For the text-containing cell, return its midpoint in (x, y) coordinate format. 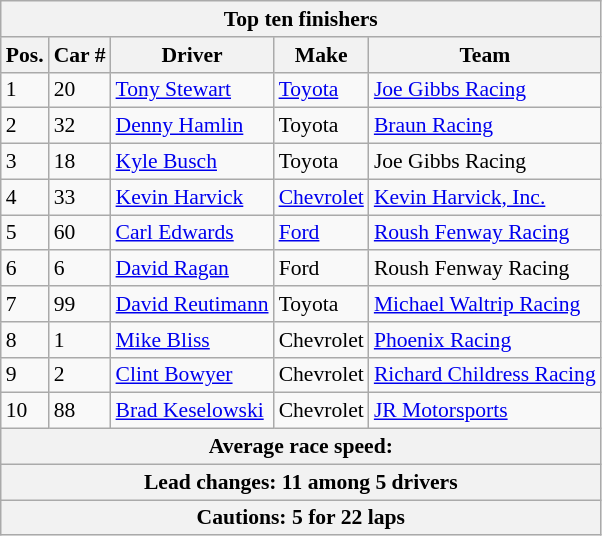
Braun Racing (485, 126)
Denny Hamlin (192, 126)
3 (25, 162)
99 (80, 304)
18 (80, 162)
Richard Childress Racing (485, 375)
Phoenix Racing (485, 340)
33 (80, 197)
5 (25, 233)
Top ten finishers (301, 19)
Average race speed: (301, 447)
Michael Waltrip Racing (485, 304)
Team (485, 55)
10 (25, 411)
Car # (80, 55)
Kevin Harvick, Inc. (485, 197)
Make (322, 55)
Kyle Busch (192, 162)
Tony Stewart (192, 90)
Lead changes: 11 among 5 drivers (301, 482)
Pos. (25, 55)
Carl Edwards (192, 233)
4 (25, 197)
9 (25, 375)
20 (80, 90)
Mike Bliss (192, 340)
David Ragan (192, 269)
8 (25, 340)
JR Motorsports (485, 411)
Brad Keselowski (192, 411)
Kevin Harvick (192, 197)
88 (80, 411)
32 (80, 126)
7 (25, 304)
Driver (192, 55)
60 (80, 233)
Cautions: 5 for 22 laps (301, 518)
Clint Bowyer (192, 375)
David Reutimann (192, 304)
